Detect which cell encompasses the target text, then output its [x, y] center coordinate. 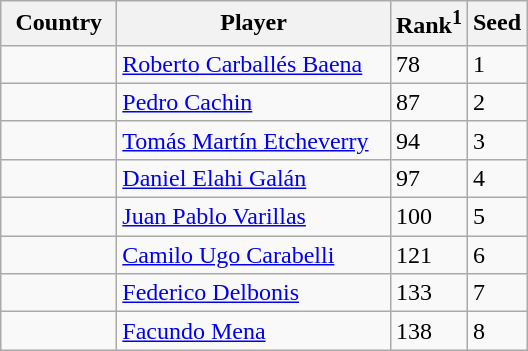
94 [428, 140]
78 [428, 64]
7 [496, 293]
97 [428, 178]
87 [428, 102]
Rank1 [428, 24]
Daniel Elahi Galán [254, 178]
Pedro Cachin [254, 102]
133 [428, 293]
5 [496, 217]
8 [496, 331]
Seed [496, 24]
Federico Delbonis [254, 293]
Tomás Martín Etcheverry [254, 140]
2 [496, 102]
4 [496, 178]
100 [428, 217]
Player [254, 24]
Roberto Carballés Baena [254, 64]
6 [496, 255]
138 [428, 331]
3 [496, 140]
Country [59, 24]
121 [428, 255]
1 [496, 64]
Facundo Mena [254, 331]
Juan Pablo Varillas [254, 217]
Camilo Ugo Carabelli [254, 255]
